Output the [X, Y] coordinate of the center of the cell containing the given text.  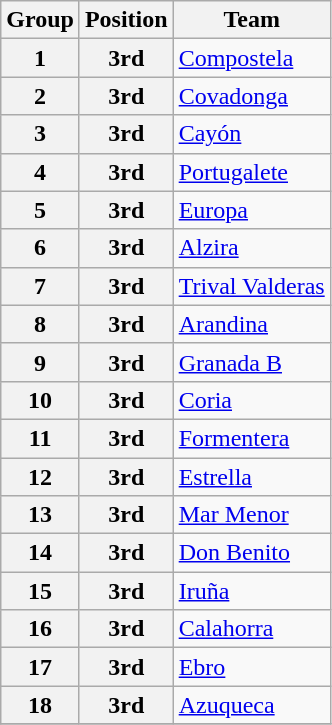
Estrella [252, 477]
13 [40, 515]
Team [252, 20]
Calahorra [252, 629]
Trival Valderas [252, 286]
Compostela [252, 58]
Azuqueca [252, 705]
11 [40, 438]
Ebro [252, 667]
2 [40, 96]
7 [40, 286]
Granada B [252, 362]
8 [40, 324]
Covadonga [252, 96]
17 [40, 667]
Mar Menor [252, 515]
9 [40, 362]
15 [40, 591]
Iruña [252, 591]
3 [40, 134]
Cayón [252, 134]
Position [126, 20]
Group [40, 20]
12 [40, 477]
4 [40, 172]
16 [40, 629]
6 [40, 248]
Formentera [252, 438]
Don Benito [252, 553]
10 [40, 400]
Portugalete [252, 172]
1 [40, 58]
Europa [252, 210]
5 [40, 210]
Coria [252, 400]
14 [40, 553]
18 [40, 705]
Arandina [252, 324]
Alzira [252, 248]
